For the text-containing cell, return its midpoint in [X, Y] coordinate format. 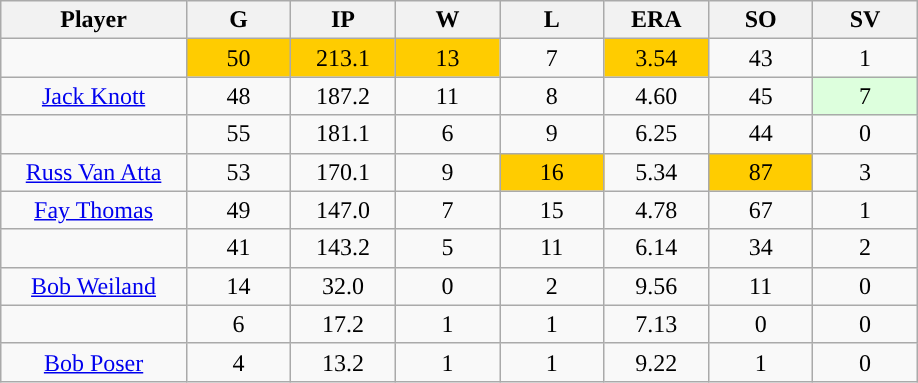
87 [760, 172]
W [447, 20]
49 [238, 210]
9.22 [656, 362]
Player [94, 20]
G [238, 20]
Russ Van Atta [94, 172]
7.13 [656, 324]
45 [760, 96]
4.78 [656, 210]
5.34 [656, 172]
213.1 [343, 58]
16 [552, 172]
6.14 [656, 248]
34 [760, 248]
181.1 [343, 134]
Bob Poser [94, 362]
32.0 [343, 286]
Jack Knott [94, 96]
ERA [656, 20]
Bob Weiland [94, 286]
48 [238, 96]
55 [238, 134]
13.2 [343, 362]
L [552, 20]
13 [447, 58]
IP [343, 20]
17.2 [343, 324]
SV [865, 20]
3 [865, 172]
3.54 [656, 58]
14 [238, 286]
187.2 [343, 96]
170.1 [343, 172]
Fay Thomas [94, 210]
4.60 [656, 96]
6.25 [656, 134]
143.2 [343, 248]
SO [760, 20]
15 [552, 210]
67 [760, 210]
43 [760, 58]
4 [238, 362]
147.0 [343, 210]
44 [760, 134]
53 [238, 172]
8 [552, 96]
9.56 [656, 286]
50 [238, 58]
5 [447, 248]
41 [238, 248]
